Output the (x, y) coordinate of the center of the cell containing the given text.  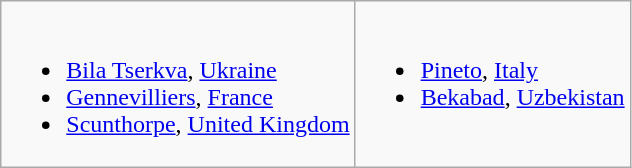
Bila Tserkva, Ukraine Gennevilliers, France Scunthorpe, United Kingdom (178, 84)
Pineto, Italy Bekabad, Uzbekistan (492, 84)
